Return [X, Y] of the center of cell containing provided text 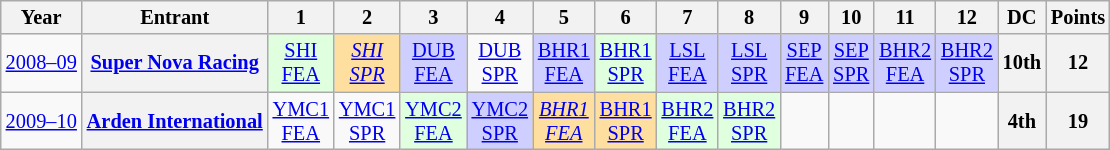
1 [301, 17]
5 [564, 17]
2 [367, 17]
10th [1022, 63]
SEPSPR [851, 63]
Entrant [175, 17]
SEPFEA [804, 63]
19 [1078, 121]
Year [42, 17]
7 [687, 17]
2009–10 [42, 121]
DUBSPR [500, 63]
DUBFEA [433, 63]
2008–09 [42, 63]
10 [851, 17]
9 [804, 17]
4 [500, 17]
YMC1SPR [367, 121]
LSLSPR [749, 63]
4th [1022, 121]
YMC1FEA [301, 121]
YMC2SPR [500, 121]
Super Nova Racing [175, 63]
DC [1022, 17]
11 [905, 17]
8 [749, 17]
YMC2FEA [433, 121]
Arden International [175, 121]
6 [626, 17]
3 [433, 17]
LSLFEA [687, 63]
Points [1078, 17]
SHISPR [367, 63]
SHIFEA [301, 63]
